Find where the given text appears and provide that cell's center as [X, Y] coordinate. 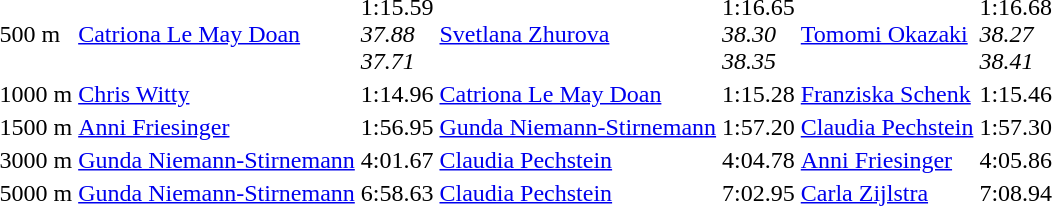
Catriona Le May Doan [578, 94]
4:01.67 [397, 160]
1:57.20 [759, 127]
Chris Witty [217, 94]
Franziska Schenk [887, 94]
4:04.78 [759, 160]
1:14.96 [397, 94]
1:15.28 [759, 94]
1:56.95 [397, 127]
